Capture the cell that displays the provided text and extract its (X, Y) central coordinate. 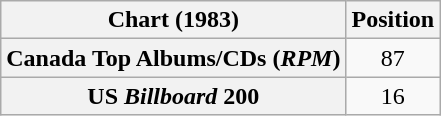
Position (393, 20)
Chart (1983) (174, 20)
US Billboard 200 (174, 96)
Canada Top Albums/CDs (RPM) (174, 58)
87 (393, 58)
16 (393, 96)
